Return the (X, Y) coordinate for the center point of the cell that contains the specified text.  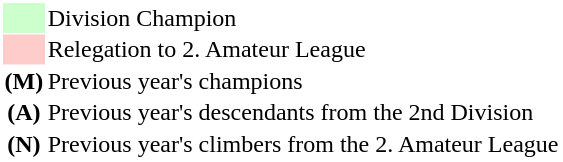
Previous year's champions (303, 81)
Previous year's descendants from the 2nd Division (303, 113)
(M) (24, 81)
(A) (24, 113)
Previous year's climbers from the 2. Amateur League (303, 144)
Division Champion (303, 18)
Relegation to 2. Amateur League (303, 49)
(N) (24, 144)
